Return (x, y) of the center of cell containing provided text 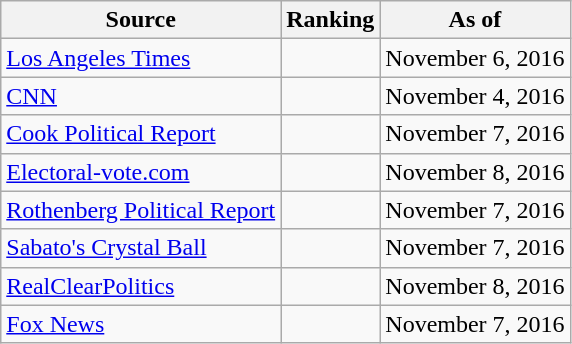
Rothenberg Political Report (141, 210)
Cook Political Report (141, 134)
Los Angeles Times (141, 58)
Source (141, 20)
Electoral-vote.com (141, 172)
As of (475, 20)
November 6, 2016 (475, 58)
Sabato's Crystal Ball (141, 248)
November 4, 2016 (475, 96)
Ranking (330, 20)
CNN (141, 96)
RealClearPolitics (141, 286)
Fox News (141, 324)
